For the text-containing cell, return its midpoint in [X, Y] coordinate format. 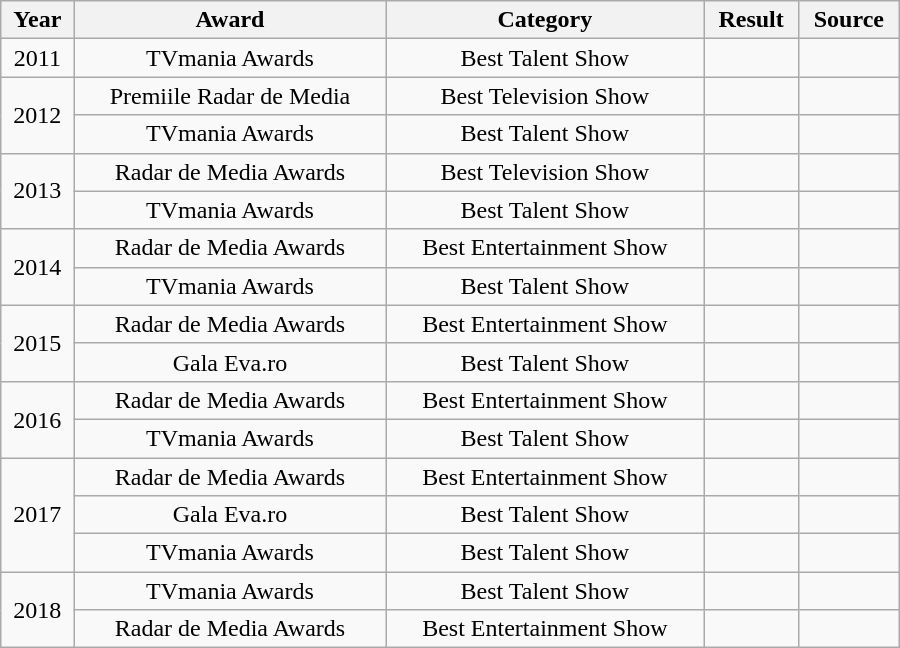
2011 [38, 58]
2013 [38, 191]
2016 [38, 419]
2014 [38, 267]
Premiile Radar de Media [230, 96]
2017 [38, 515]
Award [230, 20]
2015 [38, 343]
Year [38, 20]
Result [752, 20]
Source [848, 20]
2018 [38, 610]
Category [545, 20]
2012 [38, 115]
